For the text-containing cell, return its midpoint in (X, Y) coordinate format. 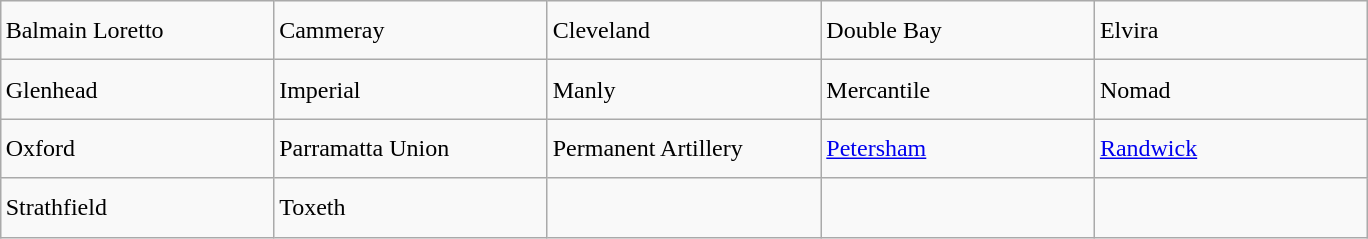
Cammeray (411, 30)
Double Bay (958, 30)
Imperial (411, 90)
Balmain Loretto (137, 30)
Randwick (1231, 148)
Manly (684, 90)
Nomad (1231, 90)
Toxeth (411, 208)
Permanent Artillery (684, 148)
Petersham (958, 148)
Elvira (1231, 30)
Mercantile (958, 90)
Strathfield (137, 208)
Glenhead (137, 90)
Oxford (137, 148)
Parramatta Union (411, 148)
Cleveland (684, 30)
